From the cell containing the given text, extract its center point as (X, Y) coordinate. 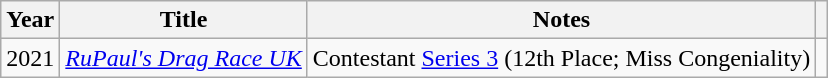
Title (184, 20)
Year (30, 20)
Contestant Series 3 (12th Place; Miss Congeniality) (561, 58)
Notes (561, 20)
RuPaul's Drag Race UK (184, 58)
2021 (30, 58)
